Find where the given text appears and provide that cell's center as [x, y] coordinate. 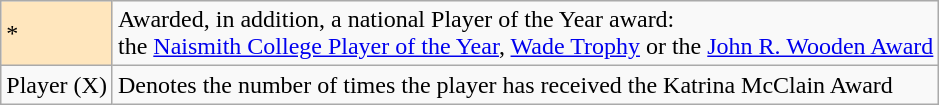
* [57, 34]
Player (X) [57, 85]
Awarded, in addition, a national Player of the Year award: the Naismith College Player of the Year, Wade Trophy or the John R. Wooden Award [525, 34]
Denotes the number of times the player has received the Katrina McClain Award [525, 85]
